Detect which cell encompasses the target text, then output its (X, Y) center coordinate. 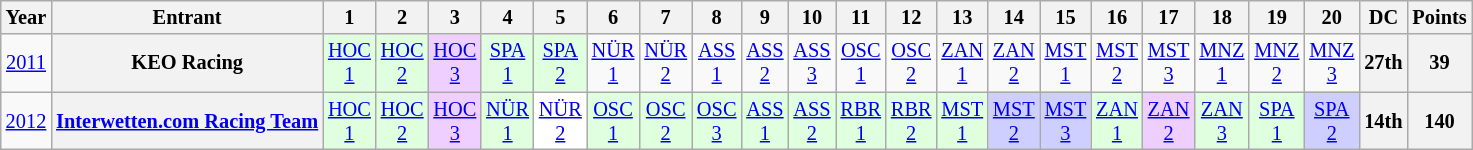
RBR2 (911, 121)
140 (1439, 121)
2 (402, 17)
MNZ2 (1276, 63)
RBR1 (861, 121)
Entrant (187, 17)
11 (861, 17)
OSC3 (716, 121)
13 (962, 17)
2011 (26, 63)
27th (1383, 63)
MNZ3 (1332, 63)
KEO Racing (187, 63)
9 (764, 17)
10 (812, 17)
7 (666, 17)
20 (1332, 17)
Points (1439, 17)
DC (1383, 17)
8 (716, 17)
39 (1439, 63)
14 (1014, 17)
3 (454, 17)
12 (911, 17)
Year (26, 17)
2012 (26, 121)
6 (614, 17)
ASS3 (812, 63)
14th (1383, 121)
18 (1222, 17)
1 (350, 17)
15 (1066, 17)
Interwetten.com Racing Team (187, 121)
5 (560, 17)
16 (1117, 17)
17 (1169, 17)
ZAN3 (1222, 121)
4 (508, 17)
19 (1276, 17)
MNZ1 (1222, 63)
